For the text-containing cell, return its midpoint in (x, y) coordinate format. 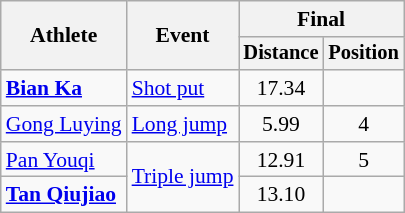
5.99 (280, 124)
Event (183, 36)
Bian Ka (64, 88)
Tan Qiujiao (64, 195)
17.34 (280, 88)
Athlete (64, 36)
Final (320, 19)
Distance (280, 54)
Gong Luying (64, 124)
Pan Youqi (64, 160)
Shot put (183, 88)
5 (363, 160)
Position (363, 54)
13.10 (280, 195)
12.91 (280, 160)
4 (363, 124)
Triple jump (183, 178)
Long jump (183, 124)
